From the cell containing the given text, extract its center point as [X, Y] coordinate. 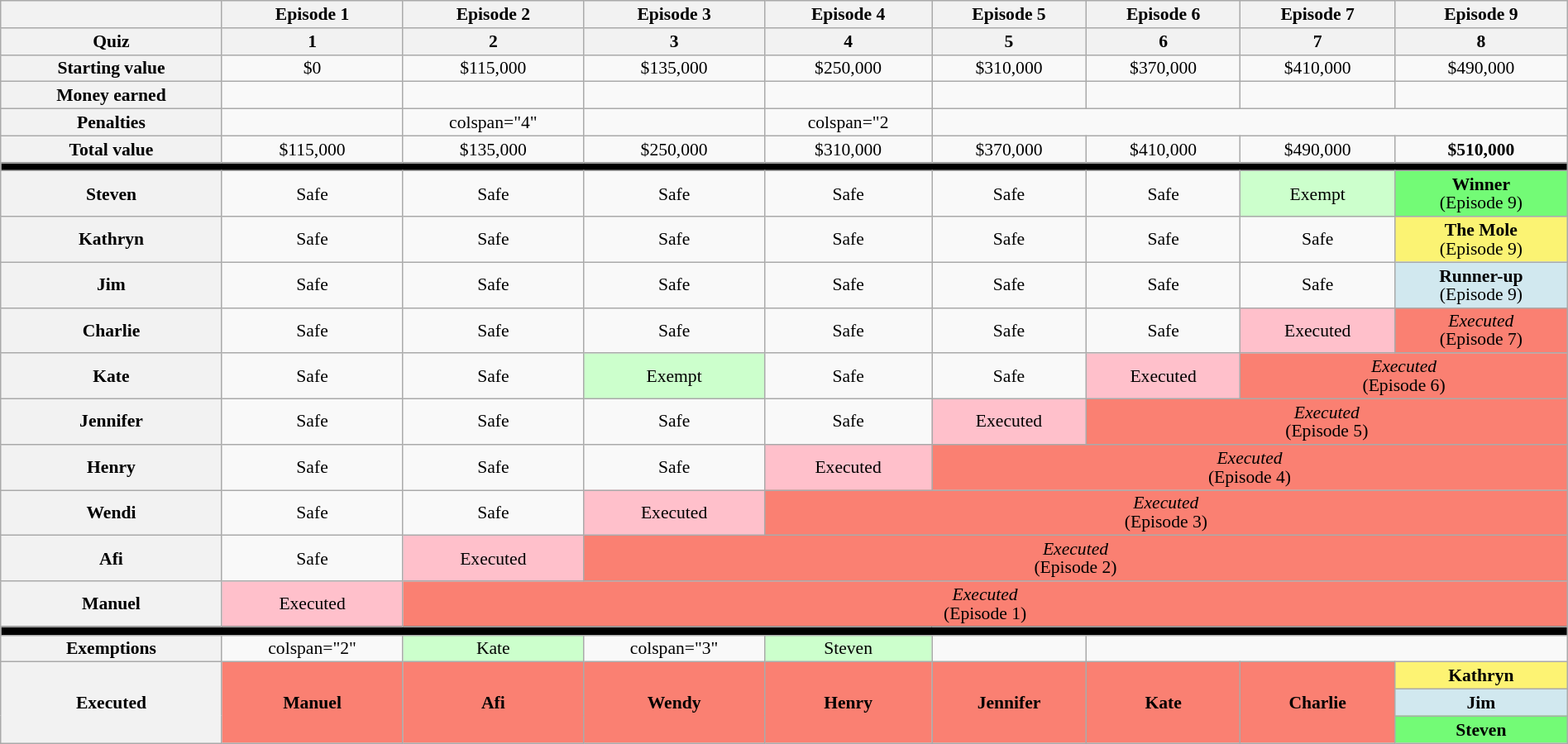
Executed (Episode 6) [1404, 377]
Runner-up (Episode 9) [1480, 284]
Executed (Episode 1) [985, 603]
Episode 1 [313, 15]
colspan="2 [848, 122]
Executed (Episode 7) [1480, 331]
8 [1480, 41]
5 [1009, 41]
Episode 5 [1009, 15]
Exemptions [111, 648]
Wendy [675, 703]
The Mole (Episode 9) [1480, 240]
Episode 4 [848, 15]
3 [675, 41]
Executed (Episode 2) [1076, 559]
colspan="3" [675, 648]
colspan="4" [493, 122]
Wendi [111, 513]
Episode 7 [1318, 15]
Penalties [111, 122]
Executed (Episode 5) [1327, 422]
1 [313, 41]
$0 [313, 68]
4 [848, 41]
6 [1163, 41]
colspan="2" [313, 648]
Executed (Episode 3) [1166, 513]
Winner (Episode 9) [1480, 193]
Episode 9 [1480, 15]
Episode 6 [1163, 15]
Starting value [111, 68]
Executed (Episode 4) [1250, 468]
7 [1318, 41]
Quiz [111, 41]
Episode 2 [493, 15]
2 [493, 41]
Episode 3 [675, 15]
Total value [111, 149]
Money earned [111, 96]
$510,000 [1480, 149]
